Find where the given text appears and provide that cell's center as [X, Y] coordinate. 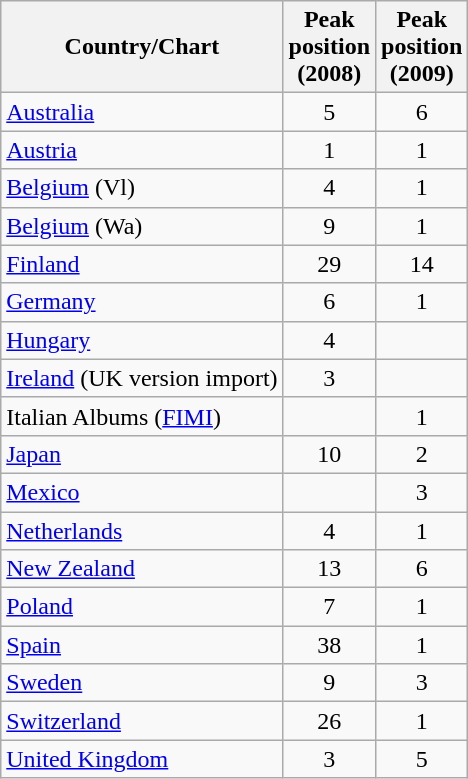
7 [329, 607]
2 [422, 454]
Mexico [142, 492]
Ireland (UK version import) [142, 378]
United Kingdom [142, 759]
Germany [142, 302]
Austria [142, 150]
Finland [142, 264]
38 [329, 645]
29 [329, 264]
New Zealand [142, 569]
26 [329, 721]
Netherlands [142, 531]
Spain [142, 645]
13 [329, 569]
Poland [142, 607]
Belgium (Wa) [142, 226]
Peakposition(2009) [422, 47]
Belgium (Vl) [142, 188]
Hungary [142, 340]
Italian Albums (FIMI) [142, 416]
10 [329, 454]
Country/Chart [142, 47]
Australia [142, 112]
Sweden [142, 683]
Switzerland [142, 721]
Peakposition(2008) [329, 47]
14 [422, 264]
Japan [142, 454]
